Pinpoint the cell where the given text exists, returning its [x, y] midpoint coordinate. 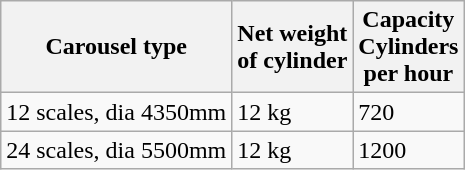
24 scales, dia 5500mm [116, 150]
720 [408, 112]
Carousel type [116, 47]
1200 [408, 150]
12 scales, dia 4350mm [116, 112]
Net weightof cylinder [292, 47]
CapacityCylindersper hour [408, 47]
